Scan for the cell matching the given text and deliver its [x, y] coordinate at center. 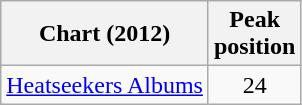
24 [254, 85]
Heatseekers Albums [105, 85]
Chart (2012) [105, 34]
Peakposition [254, 34]
